Search for the cell housing the specified text and yield its [x, y] center coordinate. 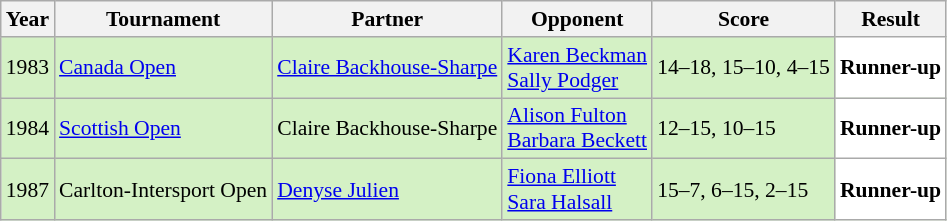
1984 [28, 128]
Alison Fulton Barbara Beckett [577, 128]
12–15, 10–15 [744, 128]
Carlton-Intersport Open [163, 190]
Score [744, 19]
Opponent [577, 19]
Year [28, 19]
1987 [28, 190]
1983 [28, 68]
Karen Beckman Sally Podger [577, 68]
Fiona Elliott Sara Halsall [577, 190]
14–18, 15–10, 4–15 [744, 68]
15–7, 6–15, 2–15 [744, 190]
Denyse Julien [387, 190]
Result [890, 19]
Tournament [163, 19]
Partner [387, 19]
Scottish Open [163, 128]
Canada Open [163, 68]
